Return (x, y) of the center of cell containing provided text 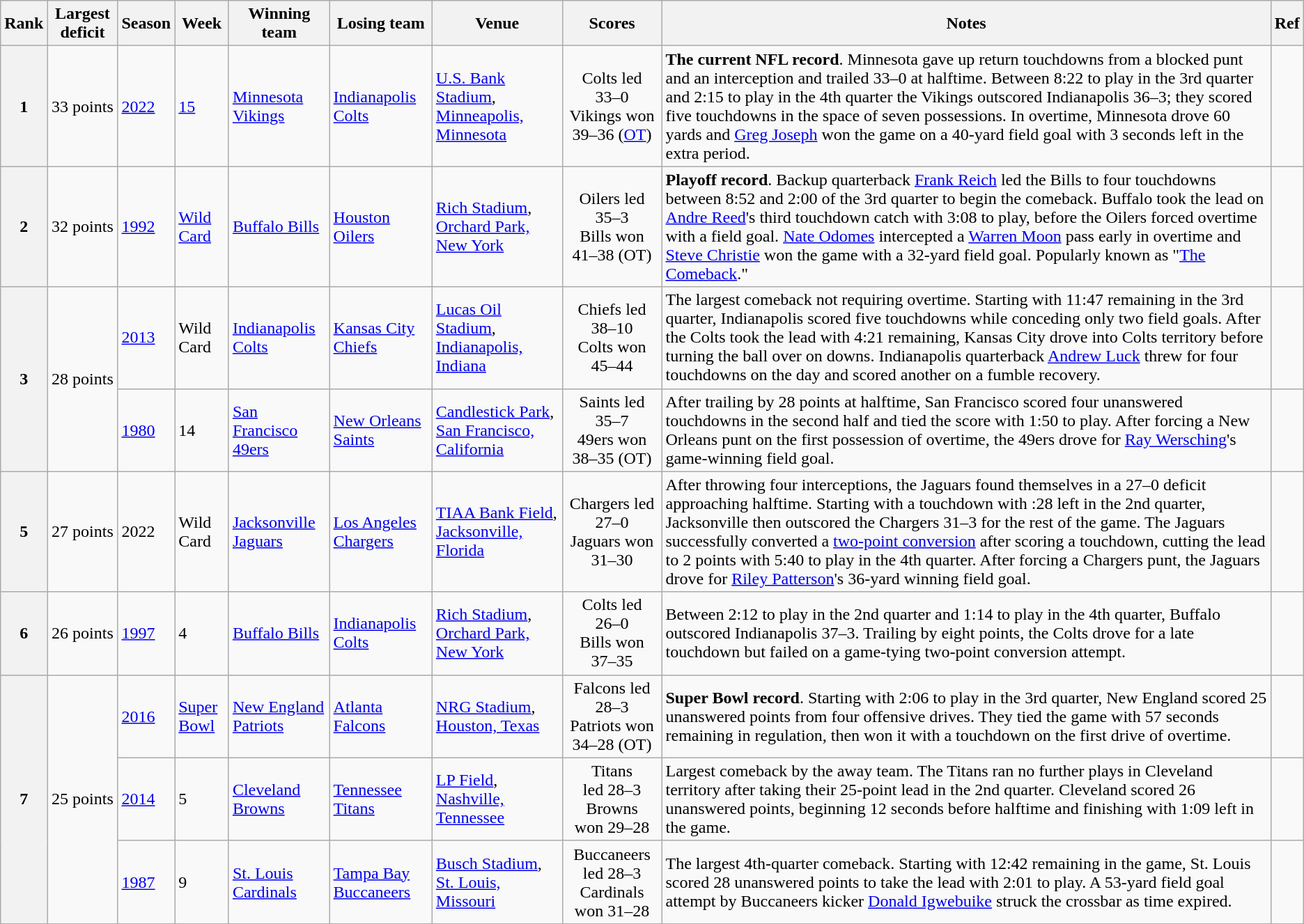
1992 (146, 227)
Busch Stadium, St. Louis, Missouri (497, 882)
Saints led35–749ers won38–35 (OT) (612, 430)
Scores (612, 24)
Chargers led27–0Jaguars won31–30 (612, 532)
Kansas City Chiefs (380, 338)
Tennessee Titans (380, 799)
Atlanta Falcons (380, 716)
Venue (497, 24)
New Orleans Saints (380, 430)
6 (24, 634)
2016 (146, 716)
2 (24, 227)
3 (24, 379)
Houston Oilers (380, 227)
7 (24, 799)
San Francisco 49ers (279, 430)
Notes (966, 24)
Largest deficit (82, 24)
Rank (24, 24)
14 (202, 430)
9 (202, 882)
LP Field, Nashville, Tennessee (497, 799)
1987 (146, 882)
Oilers led35–3Bills won41–38 (OT) (612, 227)
28 points (82, 379)
1997 (146, 634)
2014 (146, 799)
Winning team (279, 24)
Lucas Oil Stadium, Indianapolis, Indiana (497, 338)
Super Bowl (202, 716)
25 points (82, 799)
4 (202, 634)
Titansled 28–3Brownswon 29–28 (612, 799)
NRG Stadium, Houston, Texas (497, 716)
TIAA Bank Field, Jacksonville, Florida (497, 532)
Buccaneersled 28–3Cardinalswon 31–28 (612, 882)
Season (146, 24)
Minnesota Vikings (279, 106)
Chiefs led38–10Colts won45–44 (612, 338)
New England Patriots (279, 716)
Ref (1287, 24)
27 points (82, 532)
1980 (146, 430)
Falcons led 28–3Patriots won 34–28 (OT) (612, 716)
32 points (82, 227)
15 (202, 106)
Week (202, 24)
1 (24, 106)
Tampa Bay Buccaneers (380, 882)
33 points (82, 106)
Losing team (380, 24)
St. Louis Cardinals (279, 882)
Colts led26–0Bills won37–35 (612, 634)
26 points (82, 634)
Cleveland Browns (279, 799)
2013 (146, 338)
U.S. Bank Stadium, Minneapolis, Minnesota (497, 106)
Jacksonville Jaguars (279, 532)
Los Angeles Chargers (380, 532)
Candlestick Park, San Francisco, California (497, 430)
Colts led33–0Vikings won39–36 (OT) (612, 106)
